Pinpoint the cell where the given text exists, returning its (x, y) midpoint coordinate. 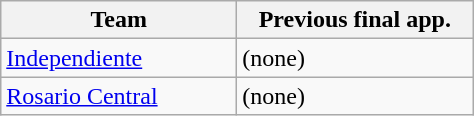
Team (119, 20)
Rosario Central (119, 96)
Independiente (119, 58)
Previous final app. (355, 20)
